From the cell containing the given text, extract its center point as [x, y] coordinate. 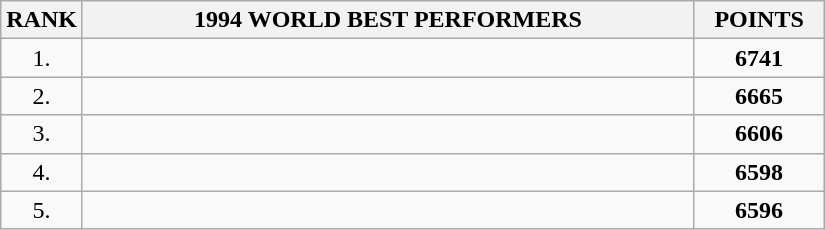
6598 [760, 172]
RANK [42, 20]
6606 [760, 134]
6596 [760, 210]
6665 [760, 96]
4. [42, 172]
2. [42, 96]
3. [42, 134]
1994 WORLD BEST PERFORMERS [388, 20]
6741 [760, 58]
POINTS [760, 20]
1. [42, 58]
5. [42, 210]
